For the text-containing cell, return its midpoint in [x, y] coordinate format. 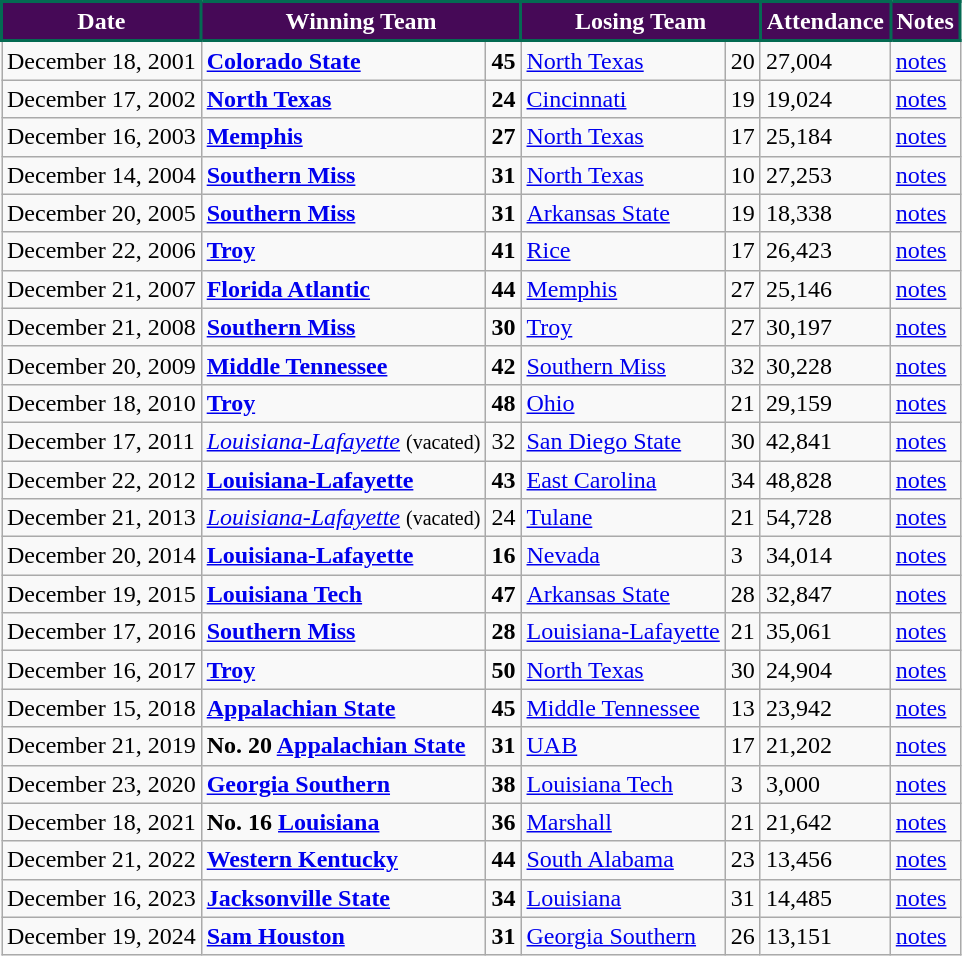
20 [742, 60]
December 18, 2021 [102, 822]
25,184 [825, 137]
19,024 [825, 99]
42 [504, 365]
December 17, 2016 [102, 632]
36 [504, 822]
Cincinnati [623, 99]
December 16, 2017 [102, 670]
13 [742, 708]
30,228 [825, 365]
13,456 [825, 860]
Western Kentucky [344, 860]
21,202 [825, 746]
25,146 [825, 289]
December 22, 2006 [102, 251]
18,338 [825, 213]
Tulane [623, 518]
54,728 [825, 518]
December 20, 2009 [102, 365]
Jacksonville State [344, 898]
26 [742, 936]
34,014 [825, 556]
10 [742, 175]
December 21, 2007 [102, 289]
42,841 [825, 441]
21,642 [825, 822]
December 21, 2008 [102, 327]
South Alabama [623, 860]
27,253 [825, 175]
47 [504, 594]
Sam Houston [344, 936]
Winning Team [361, 22]
48 [504, 403]
Attendance [825, 22]
Louisiana [623, 898]
December 23, 2020 [102, 784]
32,847 [825, 594]
No. 20 Appalachian State [344, 746]
14,485 [825, 898]
23,942 [825, 708]
23 [742, 860]
50 [504, 670]
29,159 [825, 403]
December 21, 2022 [102, 860]
December 15, 2018 [102, 708]
26,423 [825, 251]
38 [504, 784]
Florida Atlantic [344, 289]
13,151 [825, 936]
December 18, 2010 [102, 403]
San Diego State [623, 441]
December 14, 2004 [102, 175]
Appalachian State [344, 708]
December 20, 2014 [102, 556]
No. 16 Louisiana [344, 822]
December 20, 2005 [102, 213]
December 21, 2013 [102, 518]
December 19, 2015 [102, 594]
Marshall [623, 822]
43 [504, 479]
Date [102, 22]
Notes [925, 22]
48,828 [825, 479]
December 17, 2011 [102, 441]
24,904 [825, 670]
December 19, 2024 [102, 936]
Nevada [623, 556]
December 22, 2012 [102, 479]
27,004 [825, 60]
December 16, 2003 [102, 137]
East Carolina [623, 479]
3,000 [825, 784]
16 [504, 556]
30,197 [825, 327]
December 17, 2002 [102, 99]
UAB [623, 746]
December 16, 2023 [102, 898]
Ohio [623, 403]
35,061 [825, 632]
December 21, 2019 [102, 746]
Losing Team [640, 22]
Rice [623, 251]
41 [504, 251]
Colorado State [344, 60]
December 18, 2001 [102, 60]
